Locate the cell with the specified text and output its (x, y) center coordinate. 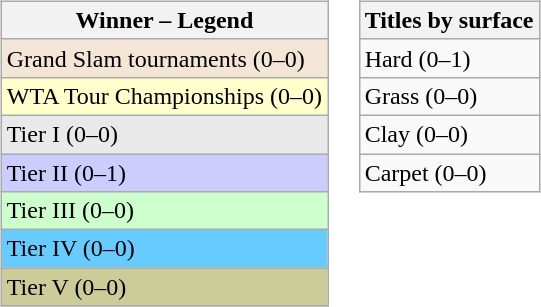
Tier IV (0–0) (164, 249)
Hard (0–1) (449, 58)
Tier V (0–0) (164, 287)
Winner – Legend (164, 20)
Grand Slam tournaments (0–0) (164, 58)
WTA Tour Championships (0–0) (164, 96)
Clay (0–0) (449, 134)
Tier III (0–0) (164, 211)
Tier II (0–1) (164, 173)
Carpet (0–0) (449, 173)
Grass (0–0) (449, 96)
Titles by surface (449, 20)
Tier I (0–0) (164, 134)
